Search for the cell housing the specified text and yield its (x, y) center coordinate. 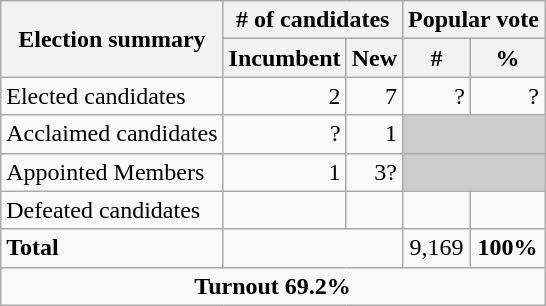
Total (112, 248)
New (374, 58)
# (437, 58)
# of candidates (312, 20)
100% (507, 248)
Turnout 69.2% (273, 286)
Acclaimed candidates (112, 134)
% (507, 58)
Appointed Members (112, 172)
Elected candidates (112, 96)
Election summary (112, 39)
2 (284, 96)
9,169 (437, 248)
Defeated candidates (112, 210)
Popular vote (474, 20)
Incumbent (284, 58)
7 (374, 96)
3? (374, 172)
